Determine the [X, Y] coordinate at the center of the cell enclosing the given text.  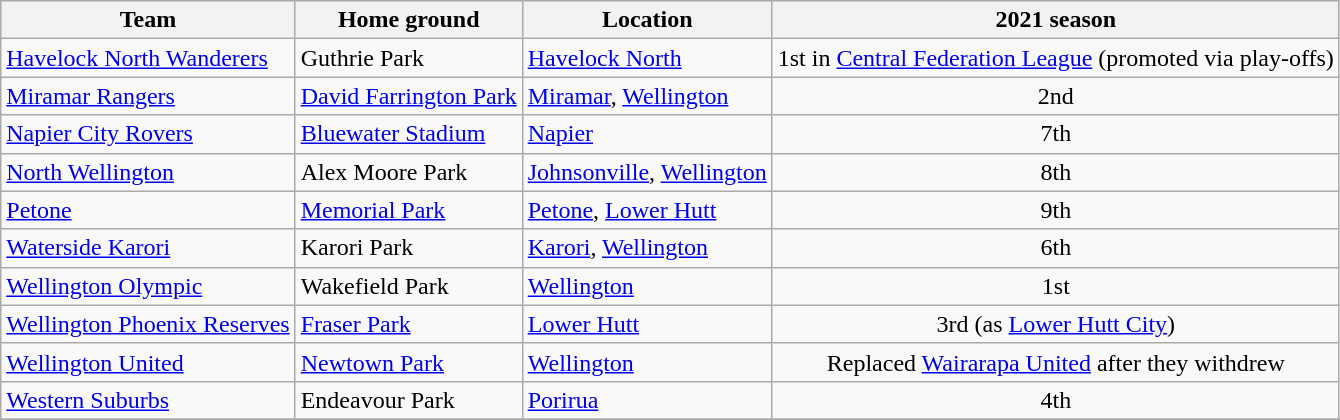
Petone, Lower Hutt [647, 210]
Guthrie Park [408, 58]
Karori Park [408, 248]
Miramar Rangers [148, 96]
Bluewater Stadium [408, 134]
Replaced Wairarapa United after they withdrew [1056, 362]
Johnsonville, Wellington [647, 172]
6th [1056, 248]
Wakefield Park [408, 286]
Wellington Phoenix Reserves [148, 324]
9th [1056, 210]
3rd (as Lower Hutt City) [1056, 324]
2nd [1056, 96]
Location [647, 20]
David Farrington Park [408, 96]
4th [1056, 400]
7th [1056, 134]
Wellington United [148, 362]
Wellington Olympic [148, 286]
Karori, Wellington [647, 248]
Alex Moore Park [408, 172]
Waterside Karori [148, 248]
Fraser Park [408, 324]
Miramar, Wellington [647, 96]
Lower Hutt [647, 324]
North Wellington [148, 172]
1st [1056, 286]
Napier [647, 134]
1st in Central Federation League (promoted via play-offs) [1056, 58]
Petone [148, 210]
2021 season [1056, 20]
Team [148, 20]
Havelock North Wanderers [148, 58]
Memorial Park [408, 210]
Endeavour Park [408, 400]
Newtown Park [408, 362]
Havelock North [647, 58]
Western Suburbs [148, 400]
8th [1056, 172]
Porirua [647, 400]
Napier City Rovers [148, 134]
Home ground [408, 20]
